Search for the cell housing the specified text and yield its [X, Y] center coordinate. 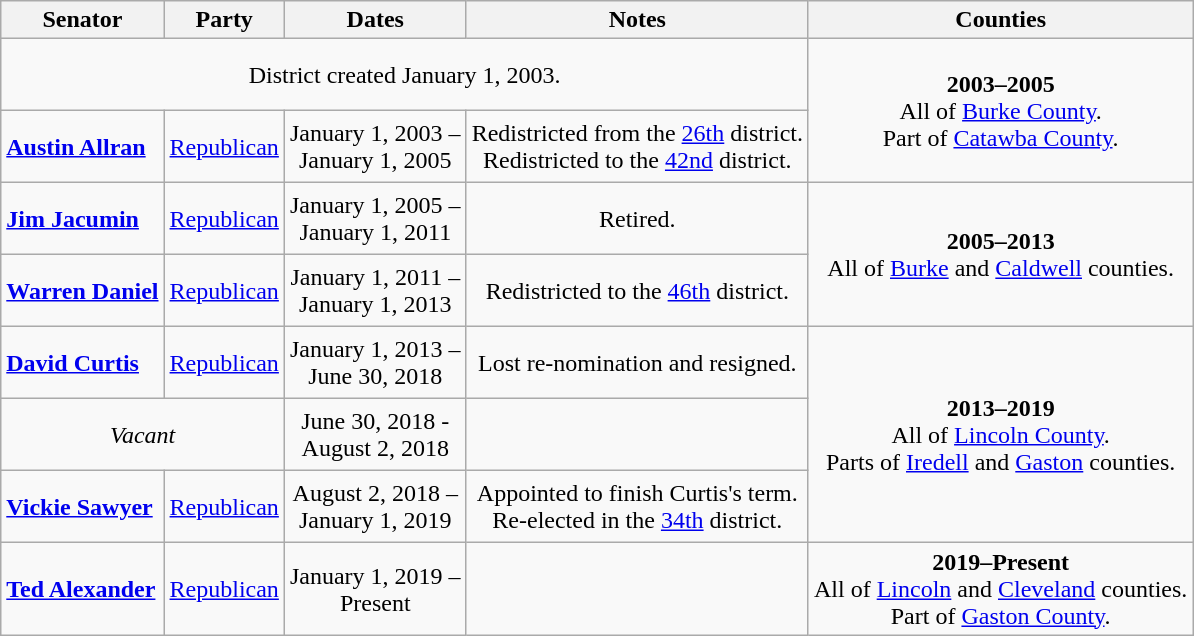
Party [224, 20]
2005–2013 All of Burke and Caldwell counties. [1000, 255]
Notes [637, 20]
Jim Jacumin [82, 219]
Redistricted to the 46th district. [637, 291]
Lost re-nomination and resigned. [637, 363]
Austin Allran [82, 147]
Dates [375, 20]
2019–Present All of Lincoln and Cleveland counties. Part of Gaston County. [1000, 589]
David Curtis [82, 363]
January 1, 2005 – January 1, 2011 [375, 219]
Counties [1000, 20]
2003–2005 All of Burke County. Part of Catawba County. [1000, 111]
Appointed to finish Curtis's term. Re-elected in the 34th district. [637, 507]
District created January 1, 2003. [405, 75]
August 2, 2018 – January 1, 2019 [375, 507]
Senator [82, 20]
January 1, 2013 – June 30, 2018 [375, 363]
Vacant [143, 435]
Vickie Sawyer [82, 507]
Warren Daniel [82, 291]
Ted Alexander [82, 589]
January 1, 2019 – Present [375, 589]
January 1, 2011 – January 1, 2013 [375, 291]
January 1, 2003 – January 1, 2005 [375, 147]
Retired. [637, 219]
2013–2019 All of Lincoln County. Parts of Iredell and Gaston counties. [1000, 435]
Redistricted from the 26th district. Redistricted to the 42nd district. [637, 147]
June 30, 2018 - August 2, 2018 [375, 435]
